Output the [x, y] coordinate of the center of the cell containing the given text.  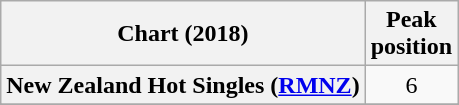
6 [411, 85]
Chart (2018) [183, 34]
Peakposition [411, 34]
New Zealand Hot Singles (RMNZ) [183, 85]
